For the text-containing cell, return its midpoint in (X, Y) coordinate format. 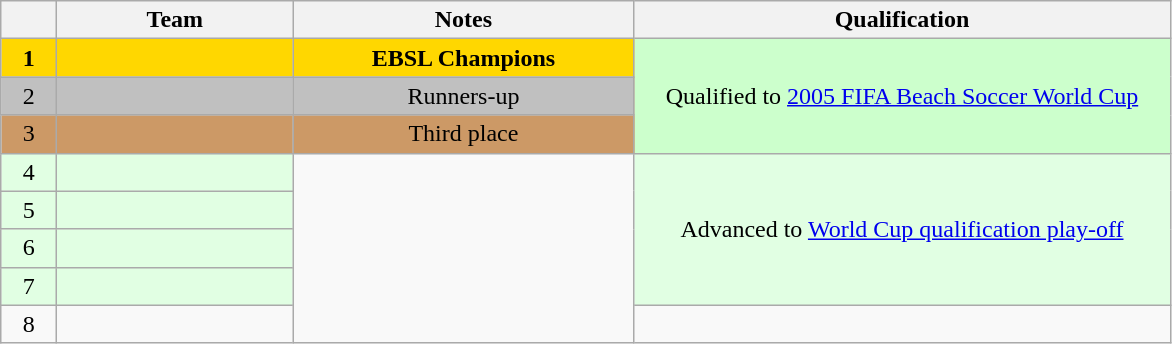
Advanced to World Cup qualification play-off (902, 229)
3 (29, 134)
EBSL Champions (464, 58)
Third place (464, 134)
2 (29, 96)
Team (175, 20)
4 (29, 172)
5 (29, 210)
Qualified to 2005 FIFA Beach Soccer World Cup (902, 96)
Qualification (902, 20)
Runners-up (464, 96)
Notes (464, 20)
8 (29, 324)
6 (29, 248)
1 (29, 58)
7 (29, 286)
